From the cell containing the given text, extract its center point as (x, y) coordinate. 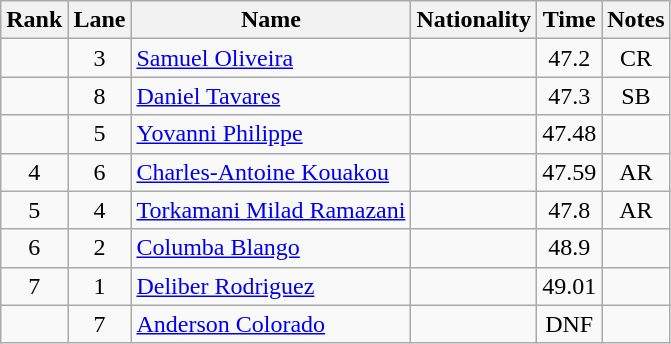
47.48 (570, 134)
Charles-Antoine Kouakou (271, 172)
2 (100, 248)
Samuel Oliveira (271, 58)
49.01 (570, 286)
1 (100, 286)
Time (570, 20)
Columba Blango (271, 248)
Notes (636, 20)
Deliber Rodriguez (271, 286)
48.9 (570, 248)
Nationality (474, 20)
47.3 (570, 96)
Rank (34, 20)
47.8 (570, 210)
Anderson Colorado (271, 324)
DNF (570, 324)
47.2 (570, 58)
Daniel Tavares (271, 96)
8 (100, 96)
SB (636, 96)
Torkamani Milad Ramazani (271, 210)
Lane (100, 20)
CR (636, 58)
3 (100, 58)
Yovanni Philippe (271, 134)
47.59 (570, 172)
Name (271, 20)
